Return [X, Y] of the center of cell containing provided text 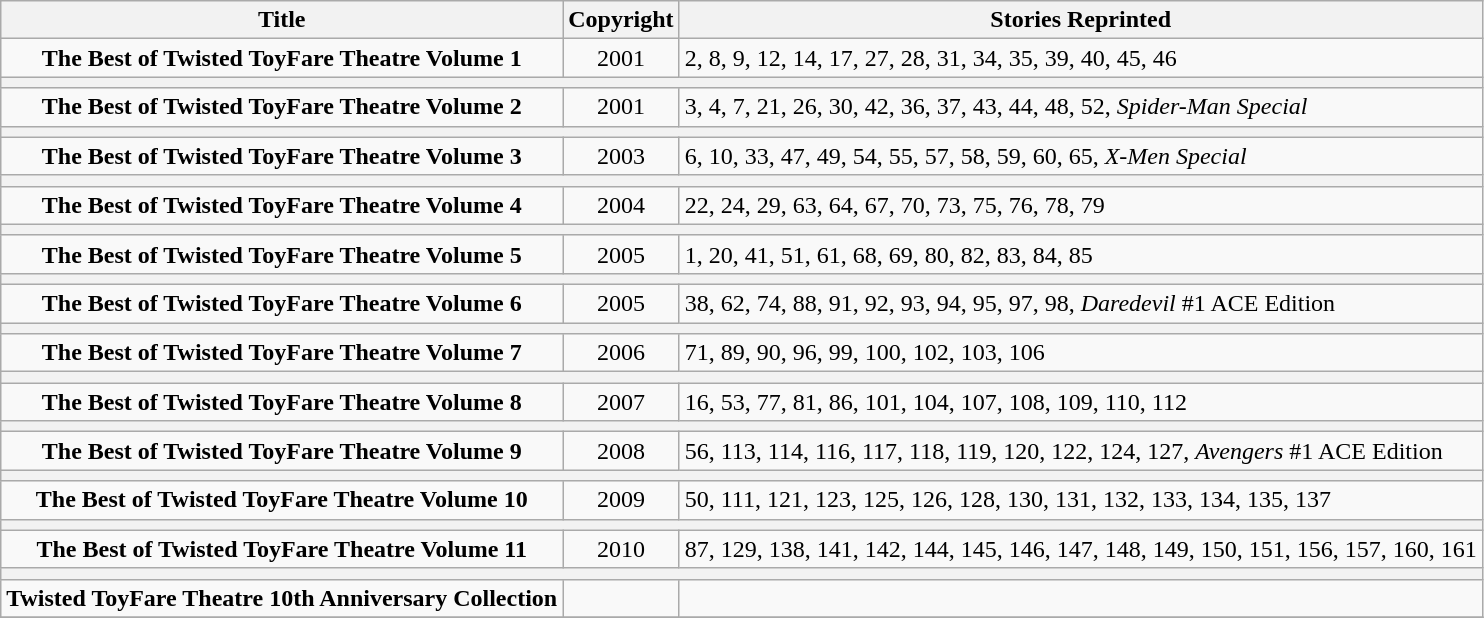
Title [282, 20]
The Best of Twisted ToyFare Theatre Volume 7 [282, 353]
2009 [621, 500]
Twisted ToyFare Theatre 10th Anniversary Collection [282, 598]
22, 24, 29, 63, 64, 67, 70, 73, 75, 76, 78, 79 [1080, 205]
The Best of Twisted ToyFare Theatre Volume 11 [282, 549]
The Best of Twisted ToyFare Theatre Volume 6 [282, 303]
The Best of Twisted ToyFare Theatre Volume 4 [282, 205]
The Best of Twisted ToyFare Theatre Volume 2 [282, 107]
1, 20, 41, 51, 61, 68, 69, 80, 82, 83, 84, 85 [1080, 254]
3, 4, 7, 21, 26, 30, 42, 36, 37, 43, 44, 48, 52, Spider-Man Special [1080, 107]
56, 113, 114, 116, 117, 118, 119, 120, 122, 124, 127, Avengers #1 ACE Edition [1080, 451]
Copyright [621, 20]
The Best of Twisted ToyFare Theatre Volume 1 [282, 58]
71, 89, 90, 96, 99, 100, 102, 103, 106 [1080, 353]
50, 111, 121, 123, 125, 126, 128, 130, 131, 132, 133, 134, 135, 137 [1080, 500]
2008 [621, 451]
2, 8, 9, 12, 14, 17, 27, 28, 31, 34, 35, 39, 40, 45, 46 [1080, 58]
87, 129, 138, 141, 142, 144, 145, 146, 147, 148, 149, 150, 151, 156, 157, 160, 161 [1080, 549]
2010 [621, 549]
38, 62, 74, 88, 91, 92, 93, 94, 95, 97, 98, Daredevil #1 ACE Edition [1080, 303]
The Best of Twisted ToyFare Theatre Volume 5 [282, 254]
The Best of Twisted ToyFare Theatre Volume 3 [282, 156]
6, 10, 33, 47, 49, 54, 55, 57, 58, 59, 60, 65, X-Men Special [1080, 156]
2006 [621, 353]
The Best of Twisted ToyFare Theatre Volume 8 [282, 402]
The Best of Twisted ToyFare Theatre Volume 10 [282, 500]
2003 [621, 156]
The Best of Twisted ToyFare Theatre Volume 9 [282, 451]
2007 [621, 402]
2004 [621, 205]
16, 53, 77, 81, 86, 101, 104, 107, 108, 109, 110, 112 [1080, 402]
Stories Reprinted [1080, 20]
